Scan for the cell matching the given text and deliver its (x, y) coordinate at center. 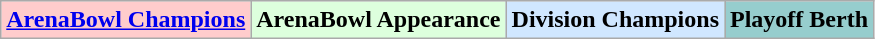
Playoff Berth (798, 20)
ArenaBowl Appearance (378, 20)
ArenaBowl Champions (126, 20)
Division Champions (615, 20)
